Provide the [X, Y] coordinate of the cell's center where the given text is located.  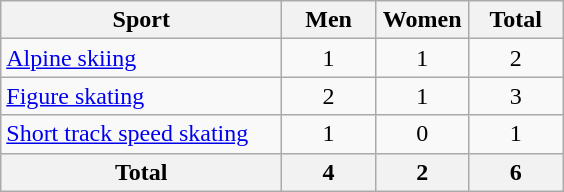
6 [516, 172]
Alpine skiing [142, 58]
Men [329, 20]
Women [422, 20]
4 [329, 172]
Short track speed skating [142, 134]
Sport [142, 20]
Figure skating [142, 96]
0 [422, 134]
3 [516, 96]
